Locate the cell with the specified text and output its [x, y] center coordinate. 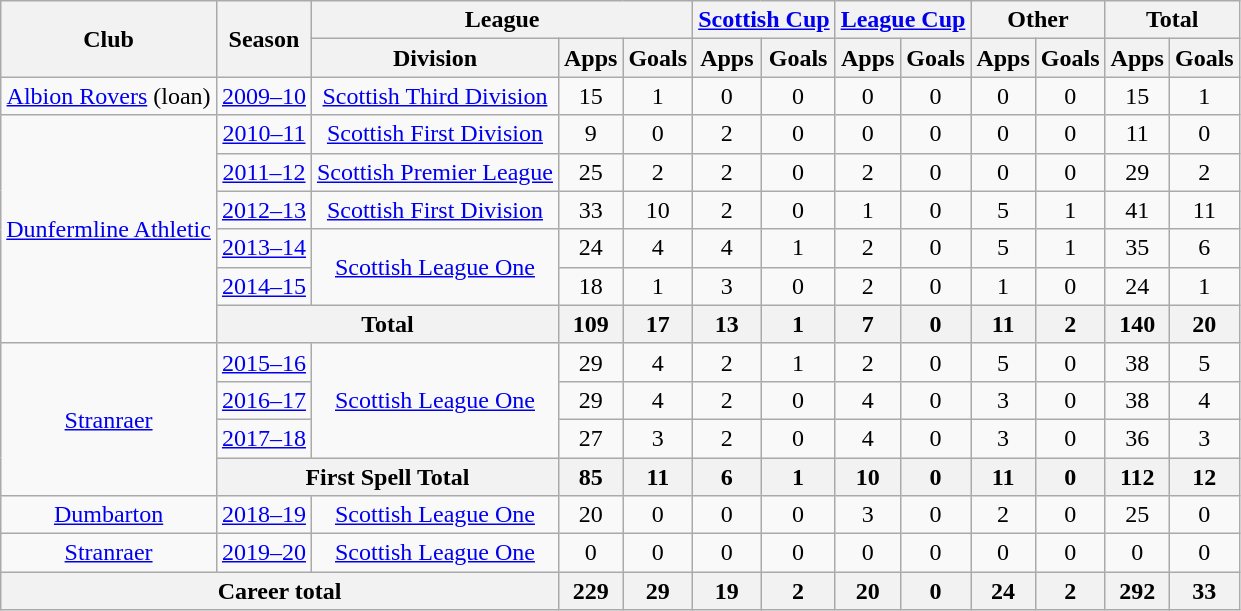
2019–20 [264, 553]
112 [1137, 477]
109 [590, 324]
17 [658, 324]
2016–17 [264, 400]
229 [590, 591]
2009–10 [264, 96]
2010–11 [264, 134]
2014–15 [264, 286]
Scottish Third Division [434, 96]
13 [727, 324]
9 [590, 134]
Dunfermline Athletic [109, 229]
292 [1137, 591]
Division [434, 58]
35 [1137, 248]
36 [1137, 438]
41 [1137, 210]
7 [868, 324]
Club [109, 39]
Albion Rovers (loan) [109, 96]
140 [1137, 324]
2012–13 [264, 210]
League Cup [903, 20]
2017–18 [264, 438]
Career total [280, 591]
Dumbarton [109, 515]
85 [590, 477]
12 [1204, 477]
Scottish Cup [764, 20]
19 [727, 591]
Scottish Premier League [434, 172]
League [502, 20]
First Spell Total [387, 477]
27 [590, 438]
18 [590, 286]
2015–16 [264, 362]
Season [264, 39]
2013–14 [264, 248]
2018–19 [264, 515]
2011–12 [264, 172]
Other [1038, 20]
